Find where the given text appears and provide that cell's center as [X, Y] coordinate. 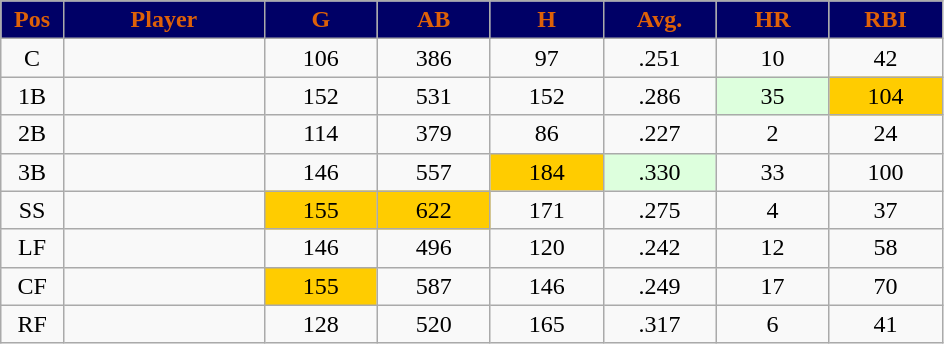
4 [772, 210]
.249 [660, 286]
HR [772, 20]
6 [772, 324]
496 [434, 248]
165 [546, 324]
Player [164, 20]
106 [320, 58]
622 [434, 210]
RF [32, 324]
3B [32, 172]
184 [546, 172]
10 [772, 58]
520 [434, 324]
58 [886, 248]
386 [434, 58]
C [32, 58]
41 [886, 324]
128 [320, 324]
2B [32, 134]
AB [434, 20]
171 [546, 210]
.286 [660, 96]
42 [886, 58]
SS [32, 210]
12 [772, 248]
17 [772, 286]
587 [434, 286]
.275 [660, 210]
33 [772, 172]
104 [886, 96]
Pos [32, 20]
.317 [660, 324]
120 [546, 248]
86 [546, 134]
.242 [660, 248]
.227 [660, 134]
RBI [886, 20]
35 [772, 96]
379 [434, 134]
531 [434, 96]
G [320, 20]
.330 [660, 172]
2 [772, 134]
LF [32, 248]
CF [32, 286]
Avg. [660, 20]
557 [434, 172]
1B [32, 96]
100 [886, 172]
37 [886, 210]
24 [886, 134]
.251 [660, 58]
70 [886, 286]
114 [320, 134]
H [546, 20]
97 [546, 58]
